Output the [X, Y] coordinate of the center of the cell containing the given text.  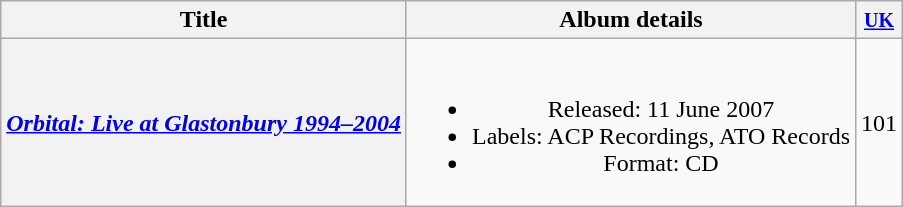
Orbital: Live at Glastonbury 1994–2004 [204, 122]
Released: 11 June 2007Labels: ACP Recordings, ATO RecordsFormat: CD [630, 122]
UK [880, 20]
Album details [630, 20]
101 [880, 122]
Title [204, 20]
